From the cell containing the given text, extract its center point as [X, Y] coordinate. 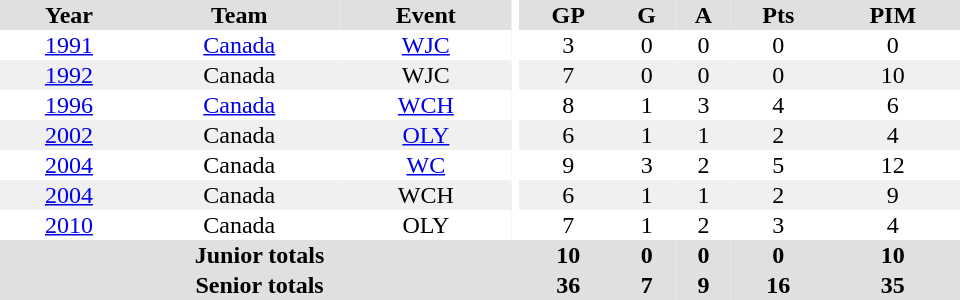
Team [240, 15]
1991 [69, 45]
5 [778, 165]
16 [778, 285]
PIM [893, 15]
2010 [69, 225]
Year [69, 15]
1996 [69, 105]
Senior totals [260, 285]
35 [893, 285]
1992 [69, 75]
Pts [778, 15]
WC [426, 165]
A [704, 15]
12 [893, 165]
2002 [69, 135]
GP [568, 15]
Event [426, 15]
8 [568, 105]
36 [568, 285]
G [646, 15]
Junior totals [260, 255]
